Detect which cell encompasses the target text, then output its (x, y) center coordinate. 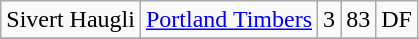
3 (330, 20)
DF (397, 20)
83 (358, 20)
Sivert Haugli (71, 20)
Portland Timbers (228, 20)
